Provide the (x, y) coordinate of the cell's center where the given text is located.  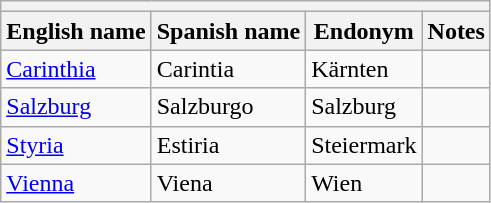
Carintia (228, 69)
Salzburgo (228, 107)
Spanish name (228, 31)
Viena (228, 183)
Notes (456, 31)
Kärnten (364, 69)
Carinthia (76, 69)
Styria (76, 145)
Wien (364, 183)
Steiermark (364, 145)
Endonym (364, 31)
Vienna (76, 183)
Estiria (228, 145)
English name (76, 31)
